Determine the (x, y) coordinate at the center of the cell enclosing the given text.  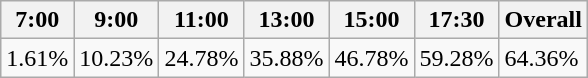
Overall (543, 20)
24.78% (202, 58)
9:00 (116, 20)
46.78% (372, 58)
10.23% (116, 58)
7:00 (38, 20)
11:00 (202, 20)
1.61% (38, 58)
64.36% (543, 58)
59.28% (456, 58)
17:30 (456, 20)
15:00 (372, 20)
35.88% (286, 58)
13:00 (286, 20)
